Output the (X, Y) coordinate of the center of the cell containing the given text.  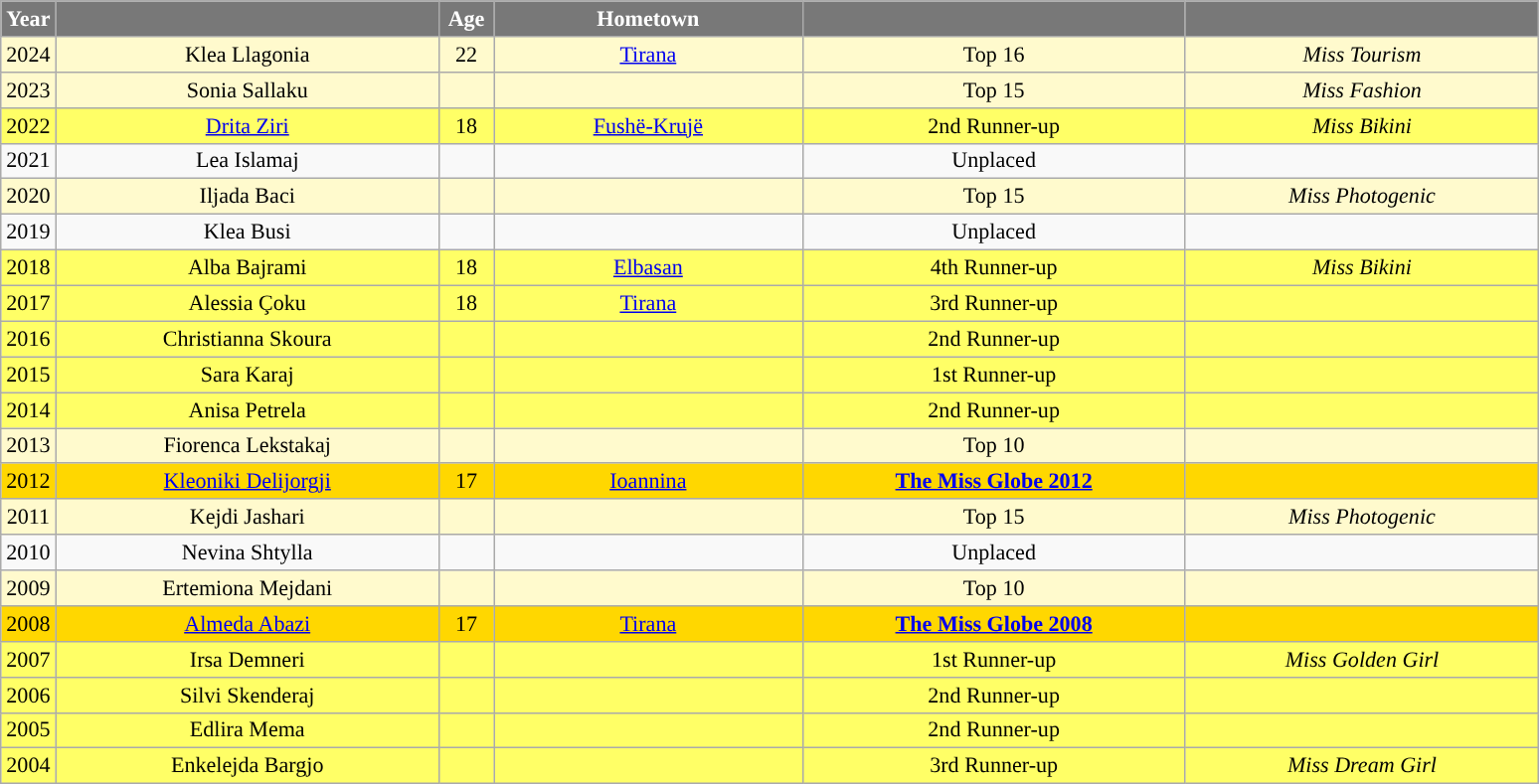
2015 (28, 375)
Fiorenca Lekstakaj (247, 445)
Ioannina (648, 481)
Miss Tourism (1362, 54)
2013 (28, 445)
2007 (28, 659)
2018 (28, 267)
Alba Bajrami (247, 267)
2014 (28, 409)
22 (465, 54)
2005 (28, 730)
Miss Golden Girl (1362, 659)
Anisa Petrela (247, 409)
2010 (28, 552)
2022 (28, 125)
2011 (28, 517)
Christianna Skoura (247, 339)
Age (465, 18)
Klea Busi (247, 232)
Lea Islamaj (247, 161)
2019 (28, 232)
Year (28, 18)
Elbasan (648, 267)
2012 (28, 481)
Nevina Shtylla (247, 552)
Miss Dream Girl (1362, 766)
Fushë-Krujë (648, 125)
Irsa Demneri (247, 659)
2020 (28, 197)
Silvi Skenderaj (247, 695)
Sara Karaj (247, 375)
Drita Ziri (247, 125)
2016 (28, 339)
Top 16 (994, 54)
2008 (28, 623)
Klea Llagonia (247, 54)
Alessia Çoku (247, 303)
Enkelejda Bargjo (247, 766)
Almeda Abazi (247, 623)
2024 (28, 54)
2004 (28, 766)
Edlira Mema (247, 730)
2023 (28, 89)
The Miss Globe 2012 (994, 481)
2021 (28, 161)
Kleoniki Delijorgji (247, 481)
Hometown (648, 18)
Kejdi Jashari (247, 517)
2017 (28, 303)
Ertemiona Mejdani (247, 587)
Miss Fashion (1362, 89)
The Miss Globe 2008 (994, 623)
Iljada Baci (247, 197)
4th Runner-up (994, 267)
2009 (28, 587)
Sonia Sallaku (247, 89)
2006 (28, 695)
